Capture the cell that displays the provided text and extract its [X, Y] central coordinate. 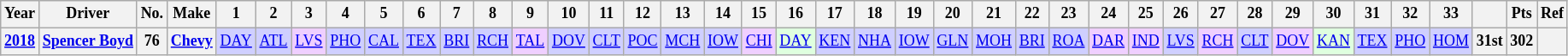
27 [1218, 14]
22 [1032, 14]
25 [1145, 14]
29 [1293, 14]
21 [995, 14]
Chevy [191, 41]
31 [1372, 14]
4 [345, 14]
11 [607, 14]
ATL [273, 41]
6 [421, 14]
Spencer Boyd [87, 41]
1 [236, 14]
12 [643, 14]
31st [1489, 41]
Driver [87, 14]
MCH [683, 41]
19 [914, 14]
32 [1410, 14]
Make [191, 14]
GLN [953, 41]
76 [152, 41]
8 [493, 14]
ROA [1068, 41]
No. [152, 14]
CHI [759, 41]
Ref [1553, 14]
26 [1181, 14]
9 [530, 14]
NHA [875, 41]
Year [21, 14]
HOM [1451, 41]
2 [273, 14]
33 [1451, 14]
28 [1254, 14]
2018 [21, 41]
23 [1068, 14]
16 [796, 14]
DAR [1109, 41]
POC [643, 41]
MOH [995, 41]
24 [1109, 14]
20 [953, 14]
TAL [530, 41]
5 [385, 14]
Pts [1522, 14]
KEN [835, 41]
14 [723, 14]
7 [456, 14]
17 [835, 14]
15 [759, 14]
13 [683, 14]
30 [1334, 14]
3 [309, 14]
302 [1522, 41]
KAN [1334, 41]
CAL [385, 41]
10 [569, 14]
IND [1145, 41]
18 [875, 14]
